Scan for the cell matching the given text and deliver its (x, y) coordinate at center. 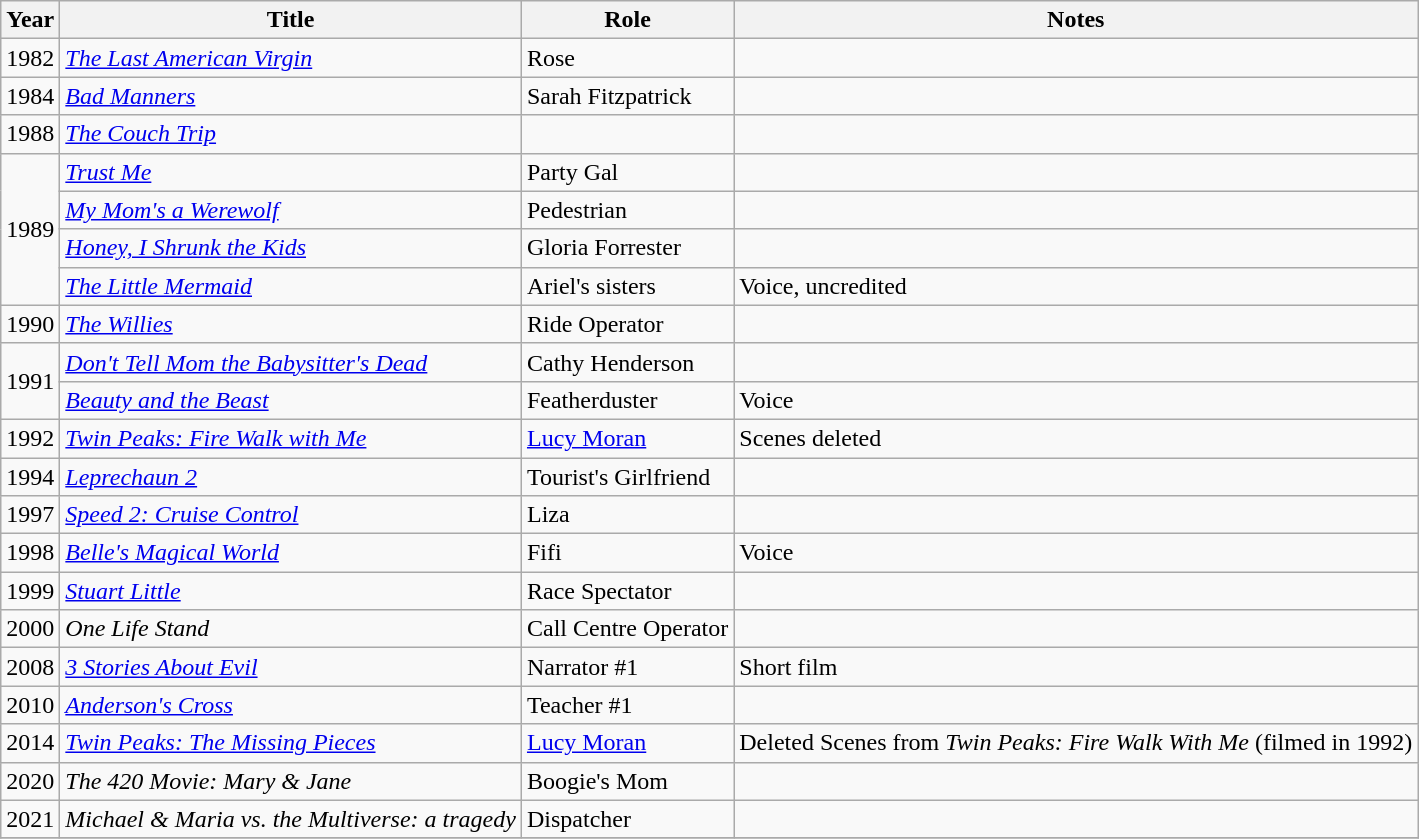
1992 (30, 438)
Notes (1076, 20)
Call Centre Operator (627, 629)
Beauty and the Beast (291, 400)
The 420 Movie: Mary & Jane (291, 781)
2010 (30, 705)
Scenes deleted (1076, 438)
Race Spectator (627, 591)
Liza (627, 515)
My Mom's a Werewolf (291, 210)
Leprechaun 2 (291, 477)
1988 (30, 134)
Belle's Magical World (291, 553)
Speed 2: Cruise Control (291, 515)
One Life Stand (291, 629)
Pedestrian (627, 210)
Featherduster (627, 400)
Teacher #1 (627, 705)
Gloria Forrester (627, 248)
1997 (30, 515)
Party Gal (627, 172)
Anderson's Cross (291, 705)
1998 (30, 553)
1991 (30, 381)
Deleted Scenes from Twin Peaks: Fire Walk With Me (filmed in 1992) (1076, 743)
1990 (30, 324)
Stuart Little (291, 591)
The Willies (291, 324)
Narrator #1 (627, 667)
Twin Peaks: Fire Walk with Me (291, 438)
The Last American Virgin (291, 58)
Boogie's Mom (627, 781)
Michael & Maria vs. the Multiverse: a tragedy (291, 819)
The Couch Trip (291, 134)
Tourist's Girlfriend (627, 477)
Title (291, 20)
3 Stories About Evil (291, 667)
1994 (30, 477)
Role (627, 20)
2014 (30, 743)
2008 (30, 667)
Ariel's sisters (627, 286)
Honey, I Shrunk the Kids (291, 248)
The Little Mermaid (291, 286)
Rose (627, 58)
Short film (1076, 667)
Trust Me (291, 172)
1984 (30, 96)
Year (30, 20)
Voice, uncredited (1076, 286)
Sarah Fitzpatrick (627, 96)
Twin Peaks: The Missing Pieces (291, 743)
Don't Tell Mom the Babysitter's Dead (291, 362)
Bad Manners (291, 96)
1999 (30, 591)
Cathy Henderson (627, 362)
Fifi (627, 553)
1989 (30, 229)
Dispatcher (627, 819)
2021 (30, 819)
1982 (30, 58)
Ride Operator (627, 324)
2000 (30, 629)
2020 (30, 781)
